Detect which cell encompasses the target text, then output its (x, y) center coordinate. 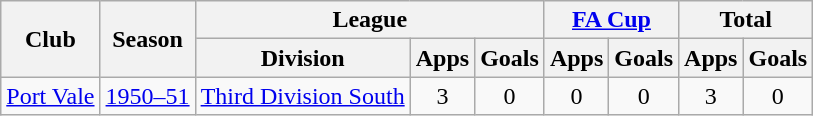
Port Vale (50, 96)
FA Cup (611, 20)
Club (50, 39)
Season (148, 39)
Division (302, 58)
Total (746, 20)
Third Division South (302, 96)
1950–51 (148, 96)
League (370, 20)
